Provide the (X, Y) coordinate of the cell's center where the given text is located.  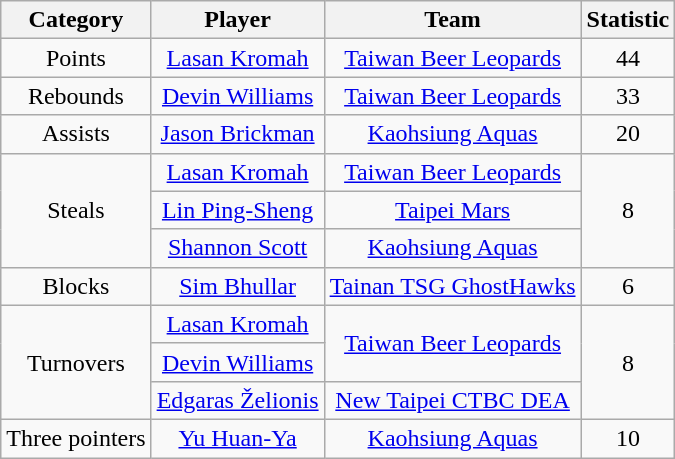
33 (628, 96)
Rebounds (76, 96)
Assists (76, 134)
Points (76, 58)
Player (238, 20)
Taipei Mars (452, 210)
Steals (76, 210)
Category (76, 20)
New Taipei CTBC DEA (452, 400)
Sim Bhullar (238, 286)
Statistic (628, 20)
44 (628, 58)
Blocks (76, 286)
Turnovers (76, 362)
10 (628, 438)
Lin Ping-Sheng (238, 210)
Yu Huan-Ya (238, 438)
Team (452, 20)
Edgaras Želionis (238, 400)
6 (628, 286)
Tainan TSG GhostHawks (452, 286)
20 (628, 134)
Shannon Scott (238, 248)
Jason Brickman (238, 134)
Three pointers (76, 438)
